Output the (x, y) coordinate of the center of the cell containing the given text.  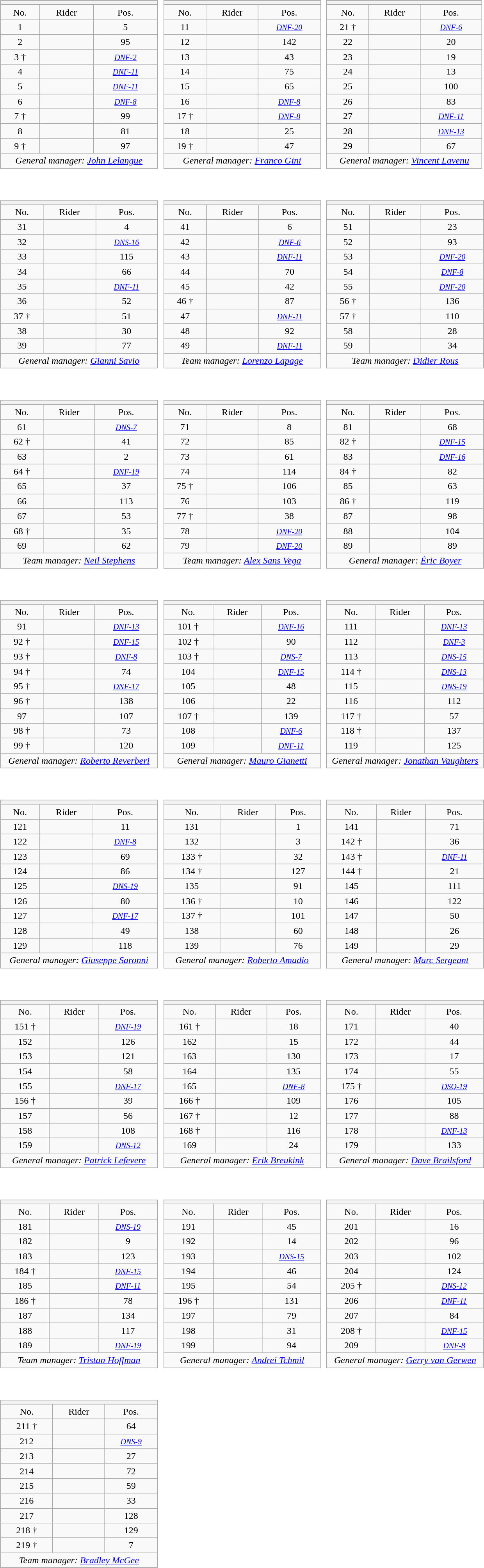
No. Rider Pos. 191 45 192 14 193 DNS-15 194 46 195 54 196 † 131 197 79 198 31 199 94 General manager: Andrei Tchmil (244, 1278)
149 (351, 946)
192 (189, 1241)
7 † (20, 116)
218 † (27, 1531)
118 † (351, 731)
102 (454, 1256)
General manager: Franco Gini (242, 161)
207 (351, 1316)
86 (125, 871)
202 (351, 1241)
173 (351, 1056)
96 † (22, 701)
17 † (185, 116)
98 † (22, 731)
102 † (188, 642)
50 (454, 916)
217 (27, 1515)
Team manager: Didier Rous (405, 361)
162 (190, 1042)
Team manager: Tristan Hoffman (79, 1360)
154 (25, 1071)
General manager: Erik Breukink (242, 1160)
193 (189, 1256)
189 (25, 1345)
99 (125, 116)
General manager: Gianni Savio (79, 361)
DNS-13 (454, 671)
161 † (190, 1027)
General manager: John Lelangue (79, 161)
DNF-3 (454, 642)
178 (351, 1131)
151 † (25, 1027)
212 (27, 1441)
157 (25, 1116)
196 † (189, 1301)
101 † (188, 627)
7 (131, 1545)
195 (189, 1286)
156 † (25, 1101)
46 † (185, 301)
181 (25, 1227)
197 (189, 1316)
185 (25, 1286)
215 (27, 1486)
187 (25, 1316)
186 † (25, 1301)
No. Rider Pos. 161 † 18 162 15 163 130 164 135 165 DNF-8 166 † 109 167 † 12 168 † 116 169 24 General manager: Erik Breukink (244, 1079)
20 (451, 42)
82 (452, 471)
21 (454, 871)
9 (128, 1241)
179 (351, 1145)
146 (351, 901)
205 † (351, 1286)
30 (126, 331)
134 † (192, 871)
Team manager: Bradley McGee (79, 1560)
136 (452, 301)
168 † (190, 1131)
98 (452, 516)
172 (351, 1042)
Team manager: Lorenzo Lapage (242, 361)
General manager: Andrei Tchmil (242, 1360)
165 (190, 1086)
117 (128, 1330)
92 (290, 331)
75 † (185, 486)
86 † (348, 501)
General manager: Mauro Gianetti (242, 761)
103 (289, 501)
10 (298, 901)
94 † (22, 671)
201 (351, 1227)
147 (351, 916)
143 † (351, 857)
46 (292, 1271)
40 (454, 1027)
General manager: Marc Sergeant (405, 960)
64 † (22, 471)
19 † (185, 146)
107 † (188, 716)
133 † (192, 857)
174 (351, 1071)
177 (351, 1116)
DNF-2 (125, 57)
93 † (22, 656)
General manager: Roberto Amadio (242, 960)
General manager: Patrick Lefevere (79, 1160)
95 † (22, 686)
141 (351, 827)
No. Rider Pos. 101 † DNF-16 102 † 90 103 † DNS-7 104 DNF-15 105 48 106 22 107 † 139 108 DNF-6 109 DNF-11 General manager: Mauro Gianetti (244, 679)
37 (126, 486)
DNS-16 (126, 242)
167 † (190, 1116)
95 (125, 42)
117 † (351, 716)
199 (189, 1345)
60 (298, 931)
114 † (351, 671)
134 (128, 1316)
Team manager: Alex Sans Vega (242, 560)
77 † (185, 516)
148 (351, 931)
General manager: Roberto Reverberi (79, 761)
209 (351, 1345)
183 (25, 1256)
99 † (22, 746)
101 (298, 916)
176 (351, 1101)
57 (454, 716)
159 (25, 1145)
144 † (351, 871)
9 † (20, 146)
DSQ-19 (454, 1086)
57 † (348, 316)
184 † (25, 1271)
82 † (348, 442)
Team manager: Neil Stephens (79, 560)
80 (125, 901)
68 (452, 427)
208 † (351, 1330)
142 † (351, 841)
182 (25, 1241)
37 † (22, 316)
171 (351, 1027)
56 (128, 1116)
206 (351, 1301)
General manager: Éric Boyer (405, 560)
153 (25, 1056)
No. Rider Pos. 71 8 72 85 73 61 74 114 75 † 106 76 103 77 † 38 78 DNF-20 79 DNF-20 Team manager: Alex Sans Vega (244, 478)
152 (25, 1042)
191 (189, 1227)
100 (451, 87)
214 (27, 1471)
21 † (348, 27)
163 (190, 1056)
188 (25, 1330)
118 (125, 946)
75 (289, 72)
84 (454, 1316)
114 (289, 471)
3 † (20, 57)
93 (452, 242)
General manager: Dave Brailsford (405, 1160)
158 (25, 1131)
62 (126, 546)
70 (290, 272)
216 (27, 1500)
90 (291, 642)
137 † (192, 916)
155 (25, 1086)
107 (126, 716)
145 (351, 886)
103 † (188, 656)
198 (189, 1330)
166 † (190, 1101)
219 † (27, 1545)
137 (454, 731)
68 † (22, 531)
96 (454, 1241)
General manager: Jonathan Vaughters (405, 761)
64 (131, 1426)
19 (451, 57)
132 (192, 841)
142 (289, 42)
No. Rider Pos. 41 6 42 DNF-6 43 DNF-11 44 70 45 42 46 † 87 47 DNF-11 48 92 49 DNF-11 Team manager: Lorenzo Lapage (244, 279)
133 (454, 1145)
164 (190, 1071)
General manager: Giuseppe Saronni (79, 960)
213 (27, 1456)
194 (189, 1271)
110 (452, 316)
130 (294, 1056)
17 (454, 1056)
136 † (192, 901)
175 † (351, 1086)
84 † (348, 471)
211 † (27, 1426)
62 † (22, 442)
56 † (348, 301)
169 (190, 1145)
94 (292, 1345)
204 (351, 1271)
120 (126, 746)
92 † (22, 642)
General manager: Gerry van Gerwen (405, 1360)
DNS-9 (131, 1441)
No. Rider Pos. 131 1 132 3 133 † 32 134 † 127 135 91 136 † 10 137 † 101 138 60 139 76 General manager: Roberto Amadio (244, 879)
203 (351, 1256)
3 (298, 841)
77 (126, 346)
General manager: Vincent Lavenu (404, 161)
